Identify which cell holds the provided text, then report its [X, Y] central coordinate. 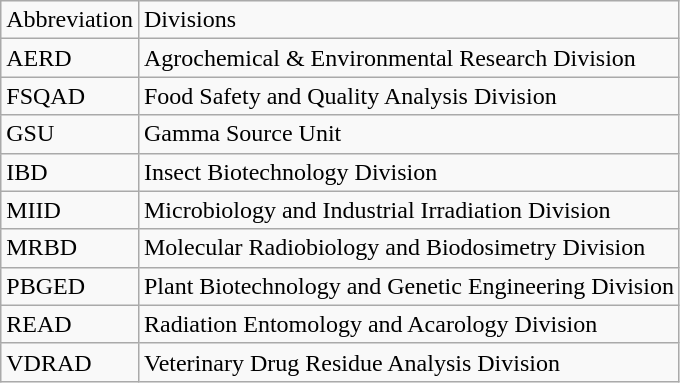
FSQAD [70, 96]
Plant Biotechnology and Genetic Engineering Division [408, 286]
MIID [70, 210]
Food Safety and Quality Analysis Division [408, 96]
Agrochemical & Environmental Research Division [408, 58]
Veterinary Drug Residue Analysis Division [408, 362]
Gamma Source Unit [408, 134]
GSU [70, 134]
READ [70, 324]
Molecular Radiobiology and Biodosimetry Division [408, 248]
Radiation Entomology and Acarology Division [408, 324]
Divisions [408, 20]
PBGED [70, 286]
Microbiology and Industrial Irradiation Division [408, 210]
Insect Biotechnology Division [408, 172]
MRBD [70, 248]
AERD [70, 58]
IBD [70, 172]
VDRAD [70, 362]
Abbreviation [70, 20]
